Provide the [X, Y] coordinate of the cell's center where the given text is located.  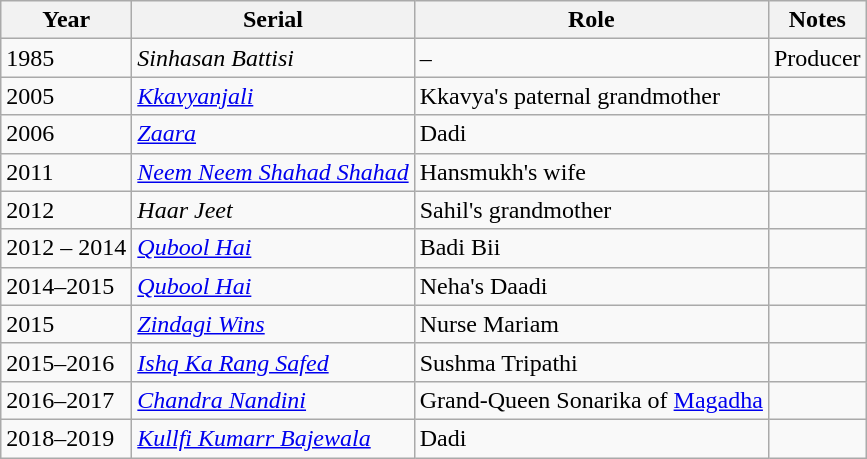
Sushma Tripathi [591, 362]
Nurse Mariam [591, 324]
Neha's Daadi [591, 286]
Sinhasan Battisi [273, 58]
2011 [66, 172]
2005 [66, 96]
Role [591, 20]
Zindagi Wins [273, 324]
Sahil's grandmother [591, 210]
2012 – 2014 [66, 248]
2014–2015 [66, 286]
Ishq Ka Rang Safed [273, 362]
Badi Bii [591, 248]
2015–2016 [66, 362]
Producer [817, 58]
Hansmukh's wife [591, 172]
2015 [66, 324]
Zaara [273, 134]
Neem Neem Shahad Shahad [273, 172]
Chandra Nandini [273, 400]
2006 [66, 134]
Grand-Queen Sonarika of Magadha [591, 400]
Kullfi Kumarr Bajewala [273, 438]
Kkavyanjali [273, 96]
Notes [817, 20]
– [591, 58]
2012 [66, 210]
Year [66, 20]
2016–2017 [66, 400]
Haar Jeet [273, 210]
Kkavya's paternal grandmother [591, 96]
2018–2019 [66, 438]
Serial [273, 20]
1985 [66, 58]
